Return the [X, Y] coordinate for the center point of the cell that contains the specified text.  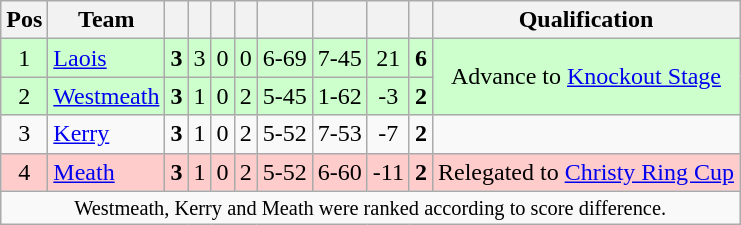
-11 [388, 172]
Team [106, 20]
Westmeath [106, 96]
7-53 [340, 134]
Laois [106, 58]
6-60 [340, 172]
7-45 [340, 58]
Pos [24, 20]
4 [24, 172]
Advance to Knockout Stage [586, 77]
21 [388, 58]
Qualification [586, 20]
6 [420, 58]
1-62 [340, 96]
Westmeath, Kerry and Meath were ranked according to score difference. [370, 208]
5-45 [284, 96]
Meath [106, 172]
-7 [388, 134]
Relegated to Christy Ring Cup [586, 172]
6-69 [284, 58]
-3 [388, 96]
Kerry [106, 134]
